Return (x, y) of the center of cell containing provided text 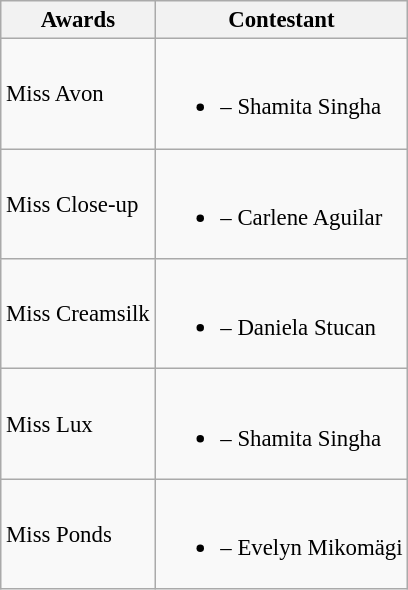
Miss Close-up (78, 204)
Miss Avon (78, 94)
– Carlene Aguilar (282, 204)
Contestant (282, 20)
Awards (78, 20)
– Daniela Stucan (282, 314)
Miss Creamsilk (78, 314)
Miss Ponds (78, 534)
Miss Lux (78, 424)
– Evelyn Mikomägi (282, 534)
